Capture the cell that displays the provided text and extract its [X, Y] central coordinate. 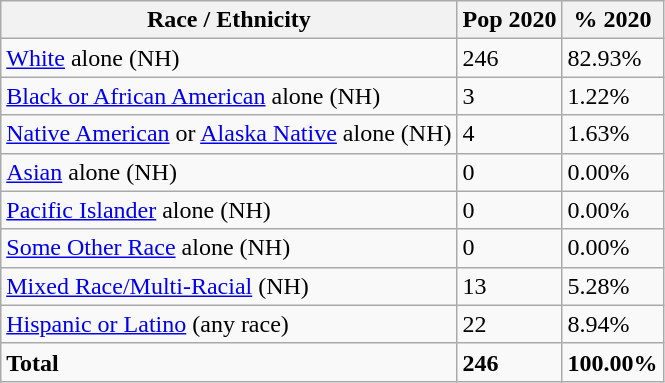
4 [510, 134]
Some Other Race alone (NH) [229, 248]
Total [229, 362]
Mixed Race/Multi-Racial (NH) [229, 286]
5.28% [612, 286]
13 [510, 286]
1.63% [612, 134]
8.94% [612, 324]
Native American or Alaska Native alone (NH) [229, 134]
3 [510, 96]
22 [510, 324]
White alone (NH) [229, 58]
Pop 2020 [510, 20]
Black or African American alone (NH) [229, 96]
1.22% [612, 96]
Pacific Islander alone (NH) [229, 210]
Asian alone (NH) [229, 172]
82.93% [612, 58]
Race / Ethnicity [229, 20]
% 2020 [612, 20]
Hispanic or Latino (any race) [229, 324]
100.00% [612, 362]
